Search for the cell housing the specified text and yield its (x, y) center coordinate. 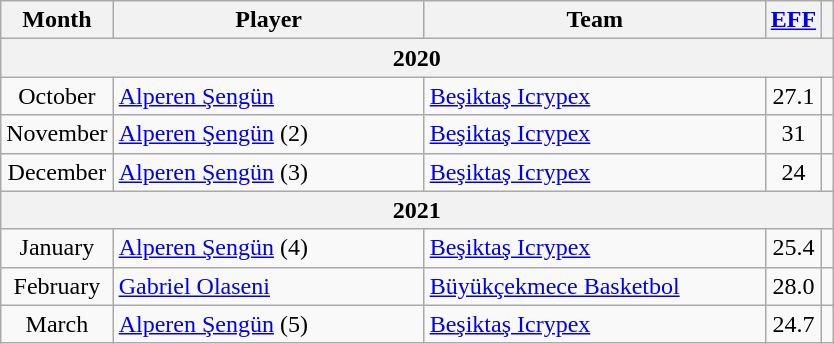
2020 (417, 58)
Alperen Şengün (5) (268, 324)
25.4 (793, 248)
Alperen Şengün (2) (268, 134)
January (57, 248)
EFF (793, 20)
Player (268, 20)
Month (57, 20)
Alperen Şengün (4) (268, 248)
27.1 (793, 96)
Alperen Şengün (268, 96)
Alperen Şengün (3) (268, 172)
24 (793, 172)
February (57, 286)
November (57, 134)
October (57, 96)
Büyükçekmece Basketbol (594, 286)
December (57, 172)
Team (594, 20)
2021 (417, 210)
31 (793, 134)
March (57, 324)
Gabriel Olaseni (268, 286)
28.0 (793, 286)
24.7 (793, 324)
